Locate the cell with the specified text and output its (x, y) center coordinate. 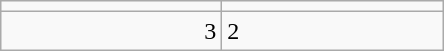
2 (332, 31)
3 (112, 31)
